Locate the cell with the specified text and output its (x, y) center coordinate. 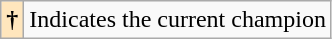
Indicates the current champion (178, 20)
† (12, 20)
